Extract the [X, Y] coordinate from the center of the cell holding the provided text.  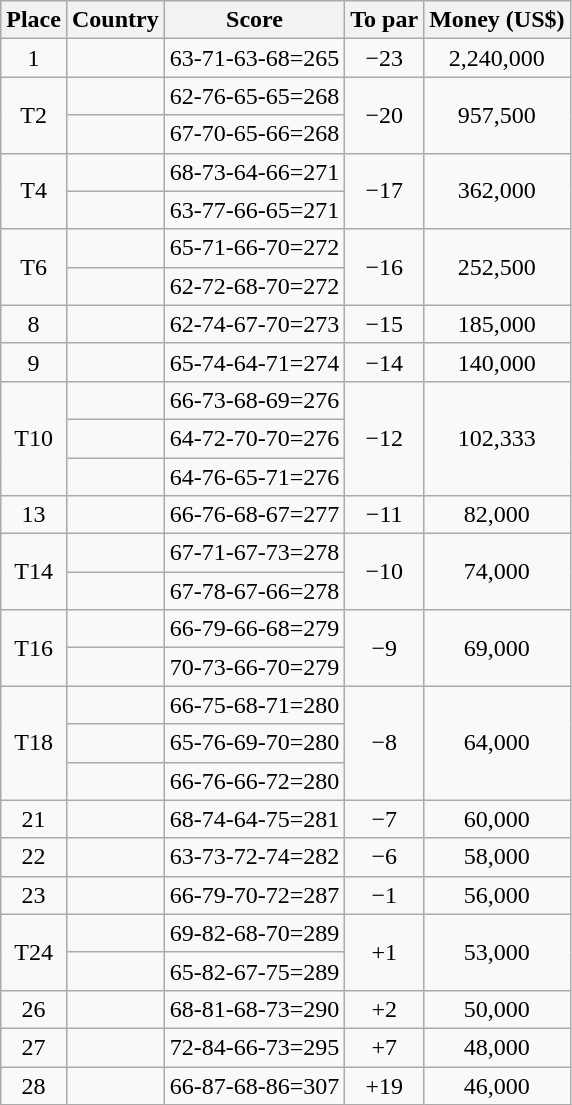
T4 [34, 191]
21 [34, 819]
66-76-68-67=277 [254, 515]
−16 [384, 267]
65-76-69-70=280 [254, 743]
67-70-65-66=268 [254, 134]
63-73-72-74=282 [254, 857]
8 [34, 324]
82,000 [497, 515]
2,240,000 [497, 58]
13 [34, 515]
23 [34, 895]
−20 [384, 115]
+1 [384, 952]
T16 [34, 648]
Money (US$) [497, 20]
−12 [384, 438]
48,000 [497, 1047]
62-76-65-65=268 [254, 96]
64-76-65-71=276 [254, 477]
T2 [34, 115]
−6 [384, 857]
957,500 [497, 115]
+7 [384, 1047]
1 [34, 58]
−1 [384, 895]
64-72-70-70=276 [254, 438]
46,000 [497, 1085]
−15 [384, 324]
66-79-70-72=287 [254, 895]
T18 [34, 743]
50,000 [497, 1009]
72-84-66-73=295 [254, 1047]
65-71-66-70=272 [254, 248]
−23 [384, 58]
74,000 [497, 572]
Place [34, 20]
22 [34, 857]
140,000 [497, 362]
70-73-66-70=279 [254, 667]
T10 [34, 438]
+19 [384, 1085]
−10 [384, 572]
362,000 [497, 191]
63-77-66-65=271 [254, 210]
+2 [384, 1009]
Score [254, 20]
−9 [384, 648]
T24 [34, 952]
252,500 [497, 267]
68-81-68-73=290 [254, 1009]
58,000 [497, 857]
62-74-67-70=273 [254, 324]
56,000 [497, 895]
66-79-66-68=279 [254, 629]
67-71-67-73=278 [254, 553]
−11 [384, 515]
T14 [34, 572]
Country [115, 20]
28 [34, 1085]
65-74-64-71=274 [254, 362]
65-82-67-75=289 [254, 971]
9 [34, 362]
−17 [384, 191]
69-82-68-70=289 [254, 933]
66-75-68-71=280 [254, 705]
68-73-64-66=271 [254, 172]
66-87-68-86=307 [254, 1085]
−7 [384, 819]
T6 [34, 267]
69,000 [497, 648]
67-78-67-66=278 [254, 591]
−8 [384, 743]
27 [34, 1047]
63-71-63-68=265 [254, 58]
62-72-68-70=272 [254, 286]
26 [34, 1009]
185,000 [497, 324]
To par [384, 20]
66-73-68-69=276 [254, 400]
60,000 [497, 819]
68-74-64-75=281 [254, 819]
−14 [384, 362]
102,333 [497, 438]
66-76-66-72=280 [254, 781]
64,000 [497, 743]
53,000 [497, 952]
